Output the (X, Y) coordinate of the center of the cell containing the given text.  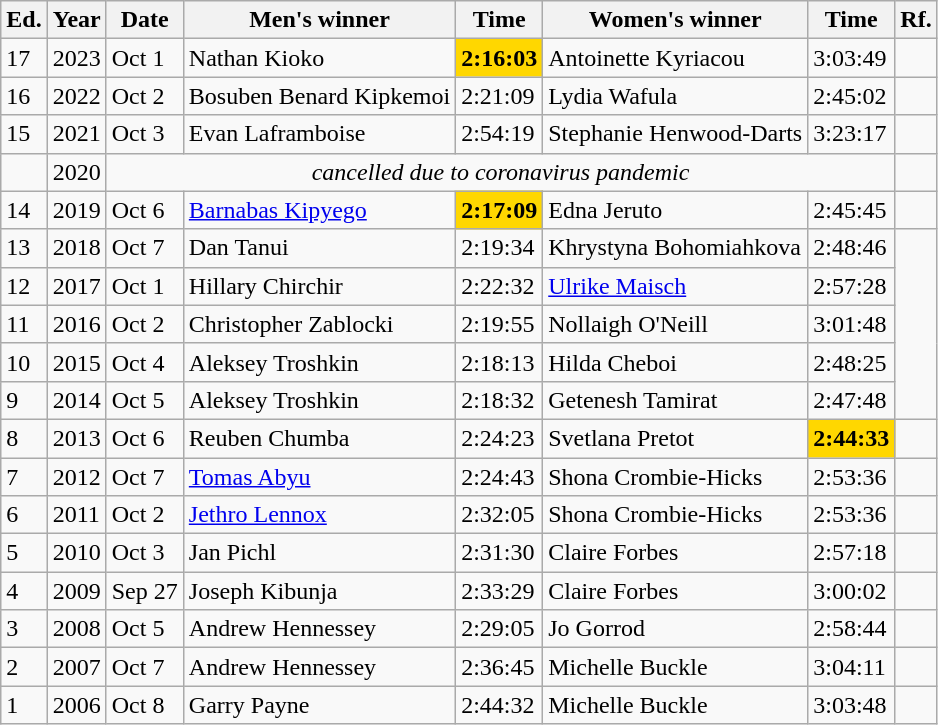
8 (24, 438)
Lydia Wafula (676, 96)
2:54:19 (500, 134)
Hillary Chirchir (319, 286)
Date (144, 20)
Svetlana Pretot (676, 438)
Jan Pichl (319, 553)
2:17:09 (500, 210)
2:18:13 (500, 362)
3:23:17 (852, 134)
2013 (76, 438)
2:33:29 (500, 591)
2011 (76, 515)
2:48:25 (852, 362)
2:44:33 (852, 438)
2:29:05 (500, 629)
4 (24, 591)
2009 (76, 591)
2 (24, 667)
Tomas Abyu (319, 477)
2:48:46 (852, 248)
Ed. (24, 20)
2:18:32 (500, 400)
Women's winner (676, 20)
2:31:30 (500, 553)
2021 (76, 134)
2:44:32 (500, 705)
Jo Gorrod (676, 629)
11 (24, 324)
2015 (76, 362)
Getenesh Tamirat (676, 400)
15 (24, 134)
5 (24, 553)
2007 (76, 667)
7 (24, 477)
Edna Jeruto (676, 210)
Men's winner (319, 20)
2:24:43 (500, 477)
2012 (76, 477)
16 (24, 96)
2:45:02 (852, 96)
Nollaigh O'Neill (676, 324)
Year (76, 20)
Oct 4 (144, 362)
2:47:48 (852, 400)
Barnabas Kipyego (319, 210)
Sep 27 (144, 591)
3:01:48 (852, 324)
2:45:45 (852, 210)
2014 (76, 400)
1 (24, 705)
2:58:44 (852, 629)
6 (24, 515)
Bosuben Benard Kipkemoi (319, 96)
2019 (76, 210)
2:16:03 (500, 58)
3:03:48 (852, 705)
14 (24, 210)
10 (24, 362)
3:03:49 (852, 58)
2022 (76, 96)
2008 (76, 629)
3:00:02 (852, 591)
2:19:34 (500, 248)
2:32:05 (500, 515)
2:24:23 (500, 438)
Dan Tanui (319, 248)
2016 (76, 324)
2023 (76, 58)
Garry Payne (319, 705)
Khrystyna Bohomiahkova (676, 248)
2:21:09 (500, 96)
3:04:11 (852, 667)
2:36:45 (500, 667)
cancelled due to coronavirus pandemic (500, 172)
13 (24, 248)
17 (24, 58)
Rf. (916, 20)
2010 (76, 553)
Nathan Kioko (319, 58)
2:19:55 (500, 324)
2:57:18 (852, 553)
Reuben Chumba (319, 438)
Christopher Zablocki (319, 324)
2017 (76, 286)
2:22:32 (500, 286)
9 (24, 400)
Oct 8 (144, 705)
Joseph Kibunja (319, 591)
12 (24, 286)
Ulrike Maisch (676, 286)
Stephanie Henwood-Darts (676, 134)
Jethro Lennox (319, 515)
2018 (76, 248)
2006 (76, 705)
2020 (76, 172)
Evan Laframboise (319, 134)
Hilda Cheboi (676, 362)
3 (24, 629)
2:57:28 (852, 286)
Antoinette Kyriacou (676, 58)
